Detect which cell encompasses the target text, then output its (x, y) center coordinate. 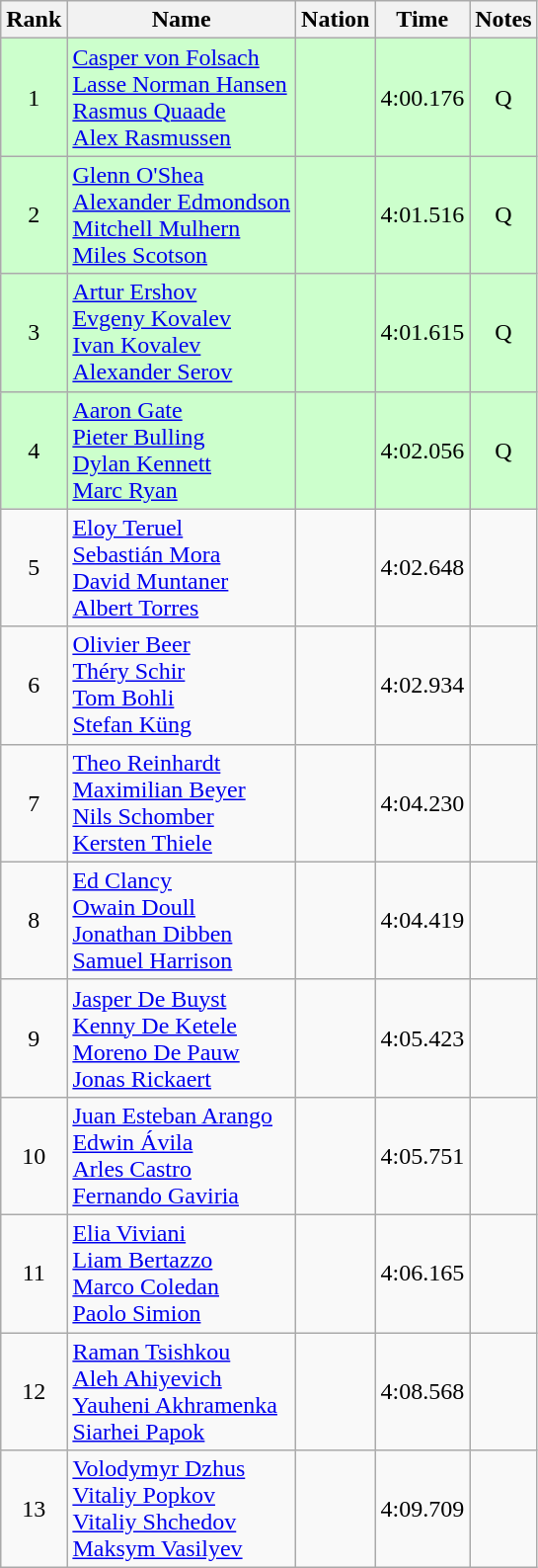
9 (34, 1037)
4:05.751 (423, 1156)
Jasper De BuystKenny De KeteleMoreno De PauwJonas Rickaert (182, 1037)
4:00.176 (423, 97)
10 (34, 1156)
5 (34, 567)
Glenn O'SheaAlexander EdmondsonMitchell MulhernMiles Scotson (182, 215)
8 (34, 921)
Aaron GatePieter BullingDylan KennettMarc Ryan (182, 451)
Olivier BeerThéry SchirTom BohliStefan Küng (182, 686)
4:02.648 (423, 567)
4:02.934 (423, 686)
4:01.615 (423, 332)
Rank (34, 20)
4:05.423 (423, 1037)
Notes (503, 20)
7 (34, 802)
Volodymyr DzhusVitaliy PopkovVitaliy ShchedovMaksym Vasilyev (182, 1510)
4:02.056 (423, 451)
4:09.709 (423, 1510)
Elia VivianiLiam BertazzoMarco ColedanPaolo Simion (182, 1273)
1 (34, 97)
Theo ReinhardtMaximilian BeyerNils SchomberKersten Thiele (182, 802)
Name (182, 20)
4:04.419 (423, 921)
2 (34, 215)
6 (34, 686)
11 (34, 1273)
Casper von FolsachLasse Norman HansenRasmus QuaadeAlex Rasmussen (182, 97)
Nation (336, 20)
13 (34, 1510)
4:08.568 (423, 1391)
4:04.230 (423, 802)
Time (423, 20)
Artur ErshovEvgeny KovalevIvan KovalevAlexander Serov (182, 332)
4 (34, 451)
Juan Esteban ArangoEdwin ÁvilaArles CastroFernando Gaviria (182, 1156)
4:06.165 (423, 1273)
Ed ClancyOwain DoullJonathan DibbenSamuel Harrison (182, 921)
Eloy TeruelSebastián MoraDavid MuntanerAlbert Torres (182, 567)
4:01.516 (423, 215)
Raman TsishkouAleh AhiyevichYauheni AkhramenkaSiarhei Papok (182, 1391)
12 (34, 1391)
3 (34, 332)
